Capture the cell that displays the provided text and extract its (x, y) central coordinate. 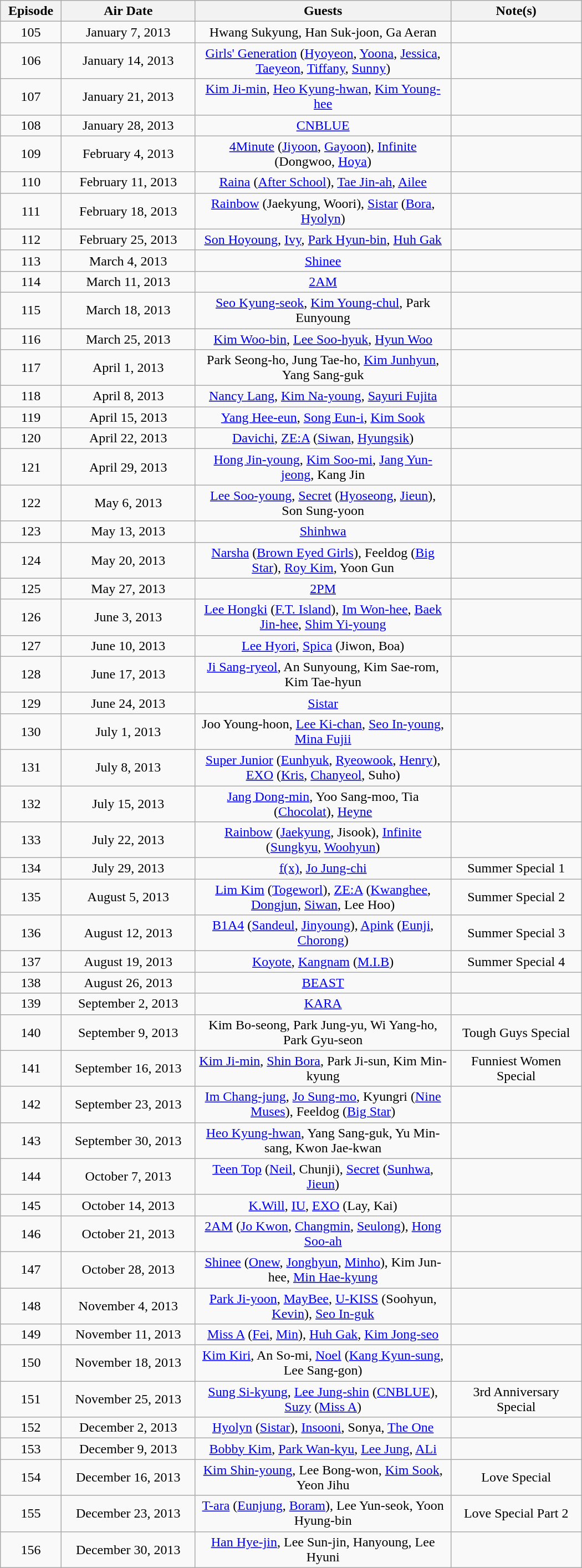
130 (31, 732)
Kim Ji-min, Heo Kyung-hwan, Kim Young-hee (323, 96)
108 (31, 125)
B1A4 (Sandeul, Jinyoung), Apink (Eunji, Chorong) (323, 933)
January 14, 2013 (128, 61)
February 18, 2013 (128, 211)
August 5, 2013 (128, 897)
Hwang Sukyung, Han Suk-joon, Ga Aeran (323, 32)
Hong Jin-young, Kim Soo-mi, Jang Yun-jeong, Kang Jin (323, 467)
2AM (323, 282)
110 (31, 182)
Kim Bo-seong, Park Jung-yu, Wi Yang-ho, Park Gyu-seon (323, 1032)
131 (31, 767)
141 (31, 1069)
154 (31, 1478)
132 (31, 804)
3rd Anniversary Special (516, 1399)
149 (31, 1335)
129 (31, 703)
Kim Woo-bin, Lee Soo-hyuk, Hyun Woo (323, 339)
Rainbow (Jaekyung, Jisook), Infinite (Sungkyu, Woohyun) (323, 840)
November 18, 2013 (128, 1363)
May 20, 2013 (128, 560)
126 (31, 617)
116 (31, 339)
Raina (After School), Tae Jin-ah, Ailee (323, 182)
Nancy Lang, Kim Na-young, Sayuri Fujita (323, 396)
March 4, 2013 (128, 261)
Tough Guys Special (516, 1032)
119 (31, 417)
144 (31, 1176)
February 4, 2013 (128, 154)
133 (31, 840)
120 (31, 438)
Narsha (Brown Eyed Girls), Feeldog (Big Star), Roy Kim, Yoon Gun (323, 560)
Jang Dong-min, Yoo Sang-moo, Tia (Chocolat), Heyne (323, 804)
March 18, 2013 (128, 310)
November 25, 2013 (128, 1399)
April 15, 2013 (128, 417)
140 (31, 1032)
Lee Hongki (F.T. Island), Im Won-hee, Baek Jin-hee, Shim Yi-young (323, 617)
Air Date (128, 11)
134 (31, 869)
Bobby Kim, Park Wan-kyu, Lee Jung, ALi (323, 1449)
August 26, 2013 (128, 983)
K.Will, IU, EXO (Lay, Kai) (323, 1205)
147 (31, 1269)
114 (31, 282)
December 23, 2013 (128, 1513)
May 6, 2013 (128, 503)
151 (31, 1399)
f(x), Jo Jung-chi (323, 869)
December 30, 2013 (128, 1550)
Seo Kyung-seok, Kim Young-chul, Park Eunyoung (323, 310)
Summer Special 4 (516, 962)
July 8, 2013 (128, 767)
4Minute (Jiyoon, Gayoon), Infinite (Dongwoo, Hoya) (323, 154)
Kim Ji-min, Shin Bora, Park Ji-sun, Kim Min-kyung (323, 1069)
Lee Hyori, Spica (Jiwon, Boa) (323, 646)
Kim Shin-young, Lee Bong-won, Kim Sook, Yeon Jihu (323, 1478)
March 25, 2013 (128, 339)
Yang Hee-eun, Song Eun-i, Kim Sook (323, 417)
July 29, 2013 (128, 869)
124 (31, 560)
Sung Si-kyung, Lee Jung-shin (CNBLUE), Suzy (Miss A) (323, 1399)
Davichi, ZE:A (Siwan, Hyungsik) (323, 438)
August 19, 2013 (128, 962)
Rainbow (Jaekyung, Woori), Sistar (Bora, Hyolyn) (323, 211)
October 21, 2013 (128, 1234)
October 14, 2013 (128, 1205)
109 (31, 154)
137 (31, 962)
Park Seong-ho, Jung Tae-ho, Kim Junhyun, Yang Sang-guk (323, 368)
Shinee (Onew, Jonghyun, Minho), Kim Jun-hee, Min Hae-kyung (323, 1269)
November 11, 2013 (128, 1335)
September 9, 2013 (128, 1032)
January 7, 2013 (128, 32)
Shinhwa (323, 532)
118 (31, 396)
July 1, 2013 (128, 732)
Episode (31, 11)
January 21, 2013 (128, 96)
115 (31, 310)
October 28, 2013 (128, 1269)
December 9, 2013 (128, 1449)
117 (31, 368)
February 11, 2013 (128, 182)
111 (31, 211)
150 (31, 1363)
Park Ji-yoon, MayBee, U-KISS (Soohyun, Kevin), Seo In-guk (323, 1306)
September 16, 2013 (128, 1069)
July 15, 2013 (128, 804)
May 13, 2013 (128, 532)
June 10, 2013 (128, 646)
April 29, 2013 (128, 467)
January 28, 2013 (128, 125)
Summer Special 3 (516, 933)
Girls' Generation (Hyoyeon, Yoona, Jessica, Taeyeon, Tiffany, Sunny) (323, 61)
February 25, 2013 (128, 239)
123 (31, 532)
September 30, 2013 (128, 1141)
Teen Top (Neil, Chunji), Secret (Sunhwa, Jieun) (323, 1176)
September 23, 2013 (128, 1104)
Guests (323, 11)
August 12, 2013 (128, 933)
2AM (Jo Kwon, Changmin, Seulong), Hong Soo-ah (323, 1234)
127 (31, 646)
122 (31, 503)
Ji Sang-ryeol, An Sunyoung, Kim Sae-rom, Kim Tae-hyun (323, 674)
Super Junior (Eunhyuk, Ryeowook, Henry), EXO (Kris, Chanyeol, Suho) (323, 767)
121 (31, 467)
Sistar (323, 703)
April 22, 2013 (128, 438)
142 (31, 1104)
December 16, 2013 (128, 1478)
156 (31, 1550)
April 1, 2013 (128, 368)
Shinee (323, 261)
November 4, 2013 (128, 1306)
155 (31, 1513)
Summer Special 2 (516, 897)
March 11, 2013 (128, 282)
135 (31, 897)
Miss A (Fei, Min), Huh Gak, Kim Jong-seo (323, 1335)
148 (31, 1306)
June 3, 2013 (128, 617)
KARA (323, 1004)
107 (31, 96)
May 27, 2013 (128, 589)
June 24, 2013 (128, 703)
Lee Soo-young, Secret (Hyoseong, Jieun), Son Sung-yoon (323, 503)
128 (31, 674)
Hyolyn (Sistar), Insooni, Sonya, The One (323, 1428)
125 (31, 589)
113 (31, 261)
April 8, 2013 (128, 396)
143 (31, 1141)
September 2, 2013 (128, 1004)
105 (31, 32)
Note(s) (516, 11)
Kim Kiri, An So-mi, Noel (Kang Kyun-sung, Lee Sang-gon) (323, 1363)
2PM (323, 589)
December 2, 2013 (128, 1428)
Im Chang-jung, Jo Sung-mo, Kyungri (Nine Muses), Feeldog (Big Star) (323, 1104)
Joo Young-hoon, Lee Ki-chan, Seo In-young, Mina Fujii (323, 732)
112 (31, 239)
139 (31, 1004)
152 (31, 1428)
October 7, 2013 (128, 1176)
Love Special (516, 1478)
Love Special Part 2 (516, 1513)
June 17, 2013 (128, 674)
136 (31, 933)
Heo Kyung-hwan, Yang Sang-guk, Yu Min-sang, Kwon Jae-kwan (323, 1141)
Lim Kim (Togeworl), ZE:A (Kwanghee, Dongjun, Siwan, Lee Hoo) (323, 897)
Son Hoyoung, Ivy, Park Hyun-bin, Huh Gak (323, 239)
Koyote, Kangnam (M.I.B) (323, 962)
CNBLUE (323, 125)
106 (31, 61)
Summer Special 1 (516, 869)
138 (31, 983)
145 (31, 1205)
153 (31, 1449)
July 22, 2013 (128, 840)
T-ara (Eunjung, Boram), Lee Yun-seok, Yoon Hyung-bin (323, 1513)
Funniest Women Special (516, 1069)
BEAST (323, 983)
Han Hye-jin, Lee Sun-jin, Hanyoung, Lee Hyuni (323, 1550)
146 (31, 1234)
